Determine the [X, Y] coordinate at the center of the cell enclosing the given text.  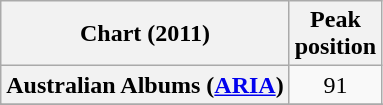
Chart (2011) [145, 34]
Peakposition [335, 34]
Australian Albums (ARIA) [145, 85]
91 [335, 85]
